Return (X, Y) of the center of cell containing provided text 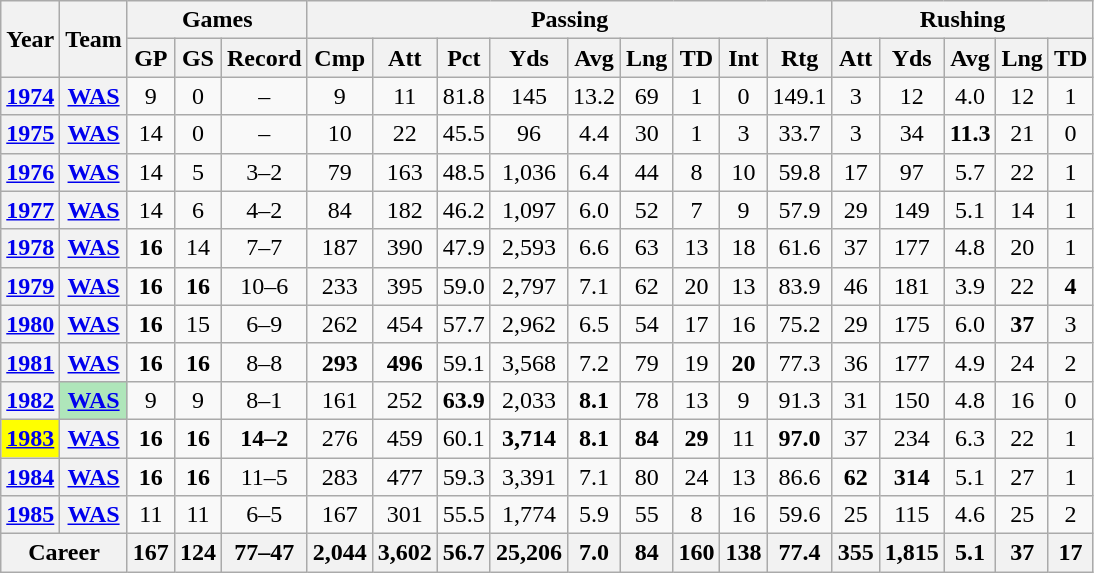
6.4 (594, 172)
1985 (30, 515)
59.0 (464, 286)
3–2 (264, 172)
2,033 (528, 400)
163 (404, 172)
5.9 (594, 515)
60.1 (464, 438)
3,602 (404, 553)
46 (856, 286)
14–2 (264, 438)
6–5 (264, 515)
115 (912, 515)
314 (912, 477)
276 (340, 438)
7.2 (594, 362)
7–7 (264, 248)
Rtg (800, 58)
11–5 (264, 477)
69 (646, 96)
GS (198, 58)
34 (912, 134)
18 (744, 248)
57.9 (800, 210)
63 (646, 248)
1981 (30, 362)
77–47 (264, 553)
6 (198, 210)
175 (912, 324)
36 (856, 362)
4.9 (970, 362)
25,206 (528, 553)
57.7 (464, 324)
181 (912, 286)
10–6 (264, 286)
47.9 (464, 248)
1975 (30, 134)
55.5 (464, 515)
5.7 (970, 172)
1979 (30, 286)
6.5 (594, 324)
97 (912, 172)
8–8 (264, 362)
48.5 (464, 172)
1,036 (528, 172)
3,391 (528, 477)
5 (198, 172)
59.8 (800, 172)
160 (696, 553)
454 (404, 324)
1984 (30, 477)
77.3 (800, 362)
11.3 (970, 134)
33.7 (800, 134)
1978 (30, 248)
45.5 (464, 134)
56.7 (464, 553)
61.6 (800, 248)
7 (696, 210)
234 (912, 438)
7.0 (594, 553)
59.6 (800, 515)
1,774 (528, 515)
75.2 (800, 324)
19 (696, 362)
262 (340, 324)
149.1 (800, 96)
Record (264, 58)
44 (646, 172)
355 (856, 553)
13.2 (594, 96)
1983 (30, 438)
2,962 (528, 324)
496 (404, 362)
GP (150, 58)
1976 (30, 172)
3.9 (970, 286)
293 (340, 362)
96 (528, 134)
81.8 (464, 96)
63.9 (464, 400)
59.3 (464, 477)
78 (646, 400)
4–2 (264, 210)
Cmp (340, 58)
30 (646, 134)
124 (198, 553)
1974 (30, 96)
390 (404, 248)
21 (1022, 134)
Games (217, 20)
Rushing (962, 20)
233 (340, 286)
27 (1022, 477)
301 (404, 515)
283 (340, 477)
Team (94, 39)
1977 (30, 210)
Int (744, 58)
182 (404, 210)
8–1 (264, 400)
4.4 (594, 134)
395 (404, 286)
2,044 (340, 553)
83.9 (800, 286)
31 (856, 400)
Passing (570, 20)
4.0 (970, 96)
52 (646, 210)
1980 (30, 324)
91.3 (800, 400)
Pct (464, 58)
Year (30, 39)
161 (340, 400)
1982 (30, 400)
6.6 (594, 248)
138 (744, 553)
4 (1070, 286)
2,797 (528, 286)
149 (912, 210)
1,097 (528, 210)
54 (646, 324)
77.4 (800, 553)
86.6 (800, 477)
46.2 (464, 210)
3,714 (528, 438)
477 (404, 477)
59.1 (464, 362)
Career (64, 553)
6.3 (970, 438)
145 (528, 96)
15 (198, 324)
187 (340, 248)
1,815 (912, 553)
3,568 (528, 362)
6–9 (264, 324)
150 (912, 400)
2,593 (528, 248)
252 (404, 400)
459 (404, 438)
4.6 (970, 515)
80 (646, 477)
55 (646, 515)
97.0 (800, 438)
